Determine the (x, y) coordinate at the center of the cell enclosing the given text.  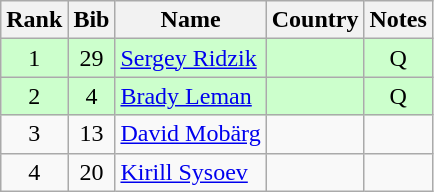
Sergey Ridzik (190, 58)
29 (92, 58)
Kirill Sysoev (190, 172)
Country (315, 20)
20 (92, 172)
Brady Leman (190, 96)
Rank (34, 20)
1 (34, 58)
13 (92, 134)
David Mobärg (190, 134)
2 (34, 96)
Notes (398, 20)
Bib (92, 20)
Name (190, 20)
3 (34, 134)
